For the text-containing cell, return its midpoint in (X, Y) coordinate format. 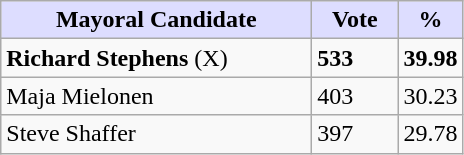
29.78 (430, 134)
403 (355, 96)
533 (355, 58)
Steve Shaffer (156, 134)
30.23 (430, 96)
% (430, 20)
Maja Mielonen (156, 96)
Vote (355, 20)
Richard Stephens (X) (156, 58)
397 (355, 134)
39.98 (430, 58)
Mayoral Candidate (156, 20)
